Identify which cell holds the provided text, then report its (x, y) central coordinate. 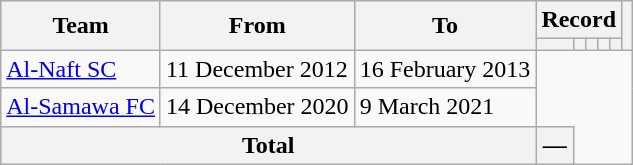
11 December 2012 (257, 69)
Team (81, 26)
From (257, 26)
16 February 2013 (445, 69)
Record (579, 20)
— (555, 145)
To (445, 26)
Al-Naft SC (81, 69)
Total (268, 145)
Al-Samawa FC (81, 107)
9 March 2021 (445, 107)
14 December 2020 (257, 107)
